Extract the (x, y) coordinate from the center of the cell holding the provided text.  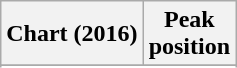
Chart (2016) (72, 34)
Peak position (189, 34)
